Provide the [x, y] coordinate of the cell's center where the given text is located.  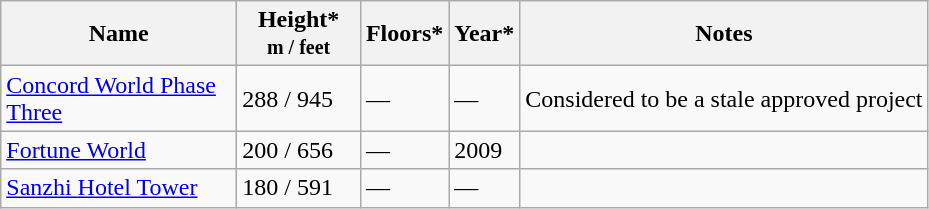
Concord World Phase Three [119, 98]
Name [119, 34]
Considered to be a stale approved project [724, 98]
200 / 656 [299, 150]
Fortune World [119, 150]
Floors* [404, 34]
2009 [484, 150]
Sanzhi Hotel Tower [119, 188]
Year* [484, 34]
288 / 945 [299, 98]
180 / 591 [299, 188]
Notes [724, 34]
Height*m / feet [299, 34]
